Detect which cell encompasses the target text, then output its [X, Y] center coordinate. 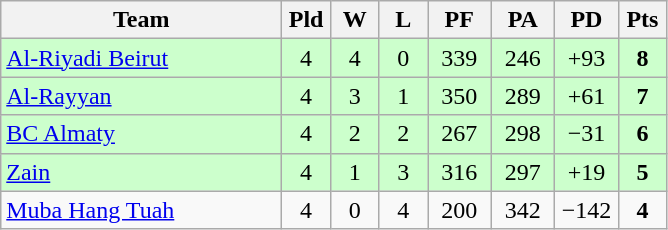
+93 [587, 58]
6 [642, 134]
PD [587, 20]
289 [523, 96]
200 [460, 210]
297 [523, 172]
PF [460, 20]
−31 [587, 134]
W [354, 20]
316 [460, 172]
342 [523, 210]
267 [460, 134]
298 [523, 134]
BC Almaty [142, 134]
L [404, 20]
Pld [306, 20]
8 [642, 58]
PA [523, 20]
Pts [642, 20]
−142 [587, 210]
Muba Hang Tuah [142, 210]
339 [460, 58]
7 [642, 96]
Al-Rayyan [142, 96]
5 [642, 172]
+19 [587, 172]
246 [523, 58]
Zain [142, 172]
350 [460, 96]
Al-Riyadi Beirut [142, 58]
+61 [587, 96]
Team [142, 20]
